Provide the [x, y] coordinate of the cell's center where the given text is located.  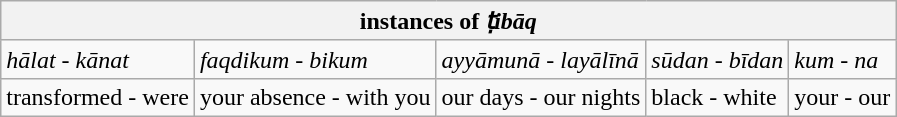
transformed - were [98, 97]
ayyāmunā - layālīnā [541, 59]
your - our [842, 97]
black - white [718, 97]
instances of ṭibāq [448, 21]
our days - our nights [541, 97]
faqdikum - bikum [315, 59]
your absence - with you [315, 97]
sūdan - bīdan [718, 59]
kum - na [842, 59]
hālat - kānat [98, 59]
